Search for the cell housing the specified text and yield its (x, y) center coordinate. 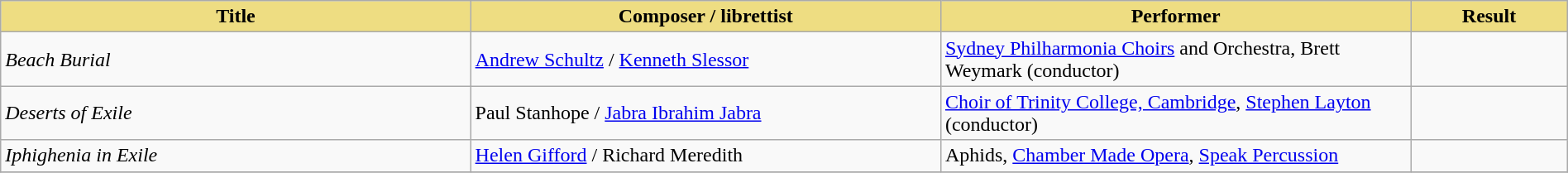
Sydney Philharmonia Choirs and Orchestra, Brett Weymark (conductor) (1175, 60)
Paul Stanhope / Jabra Ibrahim Jabra (705, 113)
Deserts of Exile (236, 113)
Helen Gifford / Richard Meredith (705, 156)
Beach Burial (236, 60)
Choir of Trinity College, Cambridge, Stephen Layton (conductor) (1175, 113)
Iphighenia in Exile (236, 156)
Result (1489, 17)
Composer / librettist (705, 17)
Title (236, 17)
Andrew Schultz / Kenneth Slessor (705, 60)
Aphids, Chamber Made Opera, Speak Percussion (1175, 156)
Performer (1175, 17)
